For the text-containing cell, return its midpoint in (x, y) coordinate format. 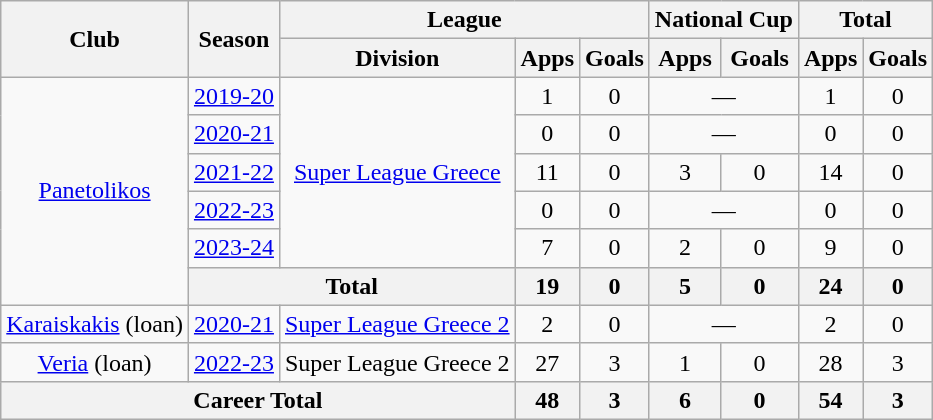
19 (547, 286)
24 (830, 286)
48 (547, 400)
Season (234, 39)
Division (397, 58)
Veria (loan) (95, 362)
National Cup (724, 20)
7 (547, 248)
6 (685, 400)
2021-22 (234, 172)
11 (547, 172)
14 (830, 172)
28 (830, 362)
9 (830, 248)
Super League Greece (397, 172)
54 (830, 400)
27 (547, 362)
2019-20 (234, 96)
League (464, 20)
2023-24 (234, 248)
Club (95, 39)
Panetolikos (95, 191)
Career Total (258, 400)
Karaiskakis (loan) (95, 324)
5 (685, 286)
